Return (X, Y) of the center of cell containing provided text 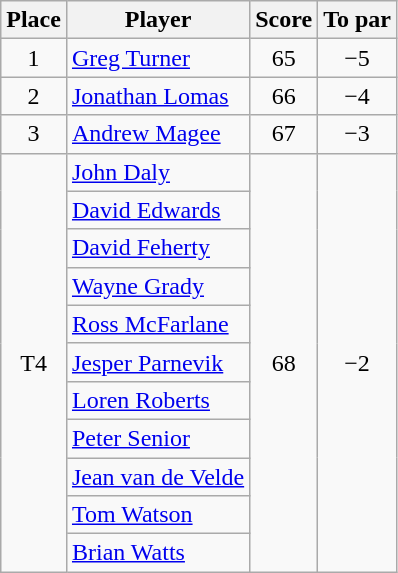
John Daly (158, 172)
Jonathan Lomas (158, 96)
−4 (358, 96)
2 (34, 96)
David Feherty (158, 248)
3 (34, 134)
Jean van de Velde (158, 477)
Peter Senior (158, 438)
T4 (34, 362)
Score (284, 20)
Tom Watson (158, 515)
1 (34, 58)
David Edwards (158, 210)
67 (284, 134)
Player (158, 20)
−3 (358, 134)
Ross McFarlane (158, 324)
Andrew Magee (158, 134)
Brian Watts (158, 553)
−5 (358, 58)
68 (284, 362)
65 (284, 58)
−2 (358, 362)
Jesper Parnevik (158, 362)
66 (284, 96)
Loren Roberts (158, 400)
Greg Turner (158, 58)
Wayne Grady (158, 286)
To par (358, 20)
Place (34, 20)
